From the cell containing the given text, extract its center point as [x, y] coordinate. 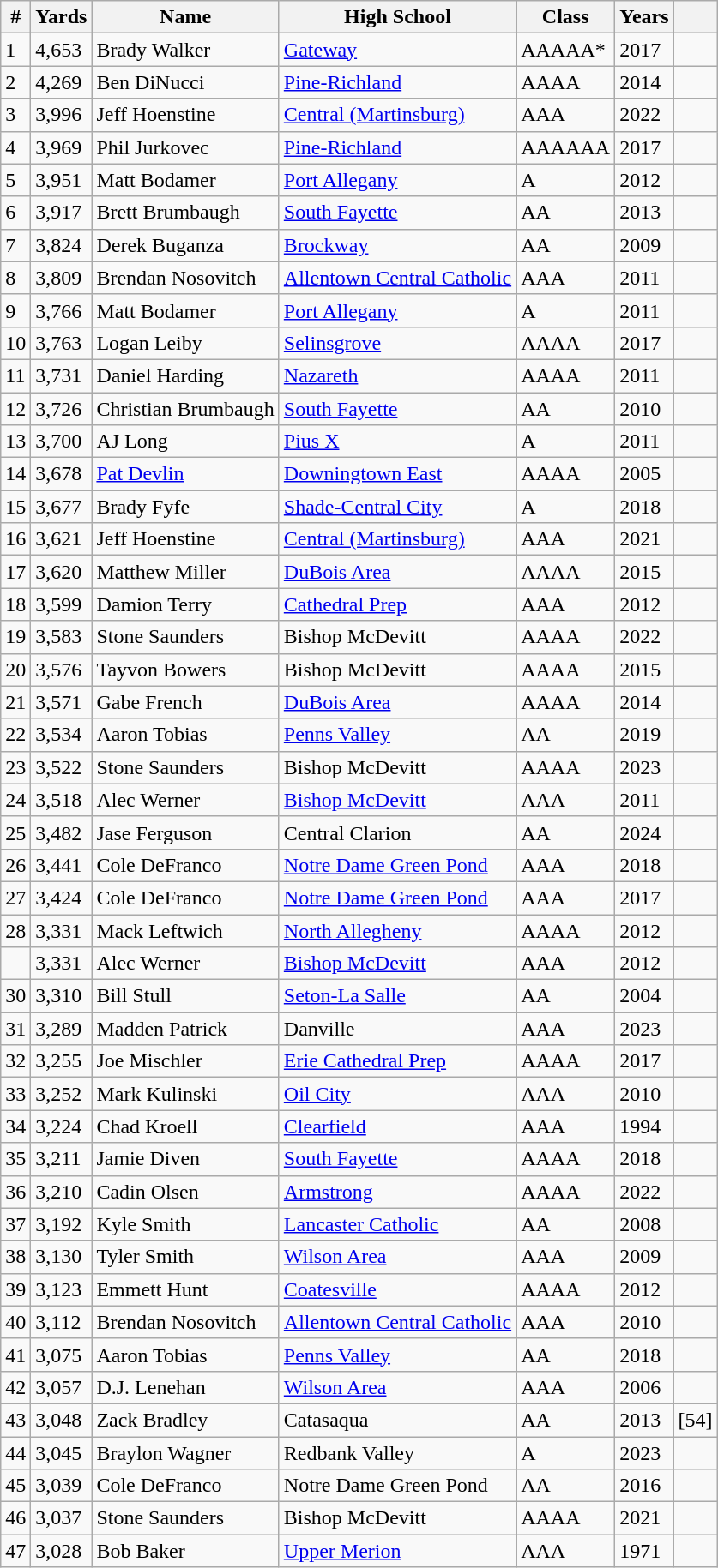
3,112 [62, 1322]
3,037 [62, 1518]
3,028 [62, 1551]
Jase Ferguson [185, 832]
3,289 [62, 1029]
Jamie Diven [185, 1159]
3,057 [62, 1387]
2008 [644, 1224]
2024 [644, 832]
2006 [644, 1387]
Brockway [397, 245]
Braylon Wagner [185, 1453]
3,310 [62, 996]
28 [15, 930]
3,441 [62, 865]
3,210 [62, 1192]
D.J. Lenehan [185, 1387]
1994 [644, 1126]
23 [15, 767]
22 [15, 735]
Chad Kroell [185, 1126]
13 [15, 442]
Matthew Miller [185, 572]
Phil Jurkovec [185, 147]
40 [15, 1322]
3,252 [62, 1094]
Tayvon Bowers [185, 670]
46 [15, 1518]
12 [15, 409]
Brady Fyfe [185, 507]
2 [15, 82]
3,996 [62, 115]
3,677 [62, 507]
Coatesville [397, 1289]
Years [644, 17]
10 [15, 343]
[54] [695, 1420]
Shade-Central City [397, 507]
14 [15, 474]
Armstrong [397, 1192]
7 [15, 245]
3,731 [62, 375]
Gateway [397, 50]
8 [15, 278]
3,621 [62, 539]
3,424 [62, 898]
15 [15, 507]
3,039 [62, 1486]
Derek Buganza [185, 245]
Cadin Olsen [185, 1192]
3,763 [62, 343]
3,224 [62, 1126]
3,123 [62, 1289]
Ben DiNucci [185, 82]
Emmett Hunt [185, 1289]
41 [15, 1355]
1971 [644, 1551]
3,700 [62, 442]
1 [15, 50]
34 [15, 1126]
Brett Brumbaugh [185, 213]
Selinsgrove [397, 343]
Oil City [397, 1094]
Gabe French [185, 702]
Zack Bradley [185, 1420]
3,048 [62, 1420]
30 [15, 996]
4,269 [62, 82]
Downingtown East [397, 474]
AAAAAA [566, 147]
Kyle Smith [185, 1224]
3,824 [62, 245]
2004 [644, 996]
32 [15, 1061]
North Allegheny [397, 930]
36 [15, 1192]
Clearfield [397, 1126]
39 [15, 1289]
Yards [62, 17]
3,969 [62, 147]
Joe Mischler [185, 1061]
38 [15, 1257]
3,576 [62, 670]
Upper Merion [397, 1551]
High School [397, 17]
5 [15, 180]
Mark Kulinski [185, 1094]
3,726 [62, 409]
2019 [644, 735]
2005 [644, 474]
Central Clarion [397, 832]
Erie Cathedral Prep [397, 1061]
Cathedral Prep [397, 604]
AAAAA* [566, 50]
3 [15, 115]
31 [15, 1029]
21 [15, 702]
19 [15, 637]
43 [15, 1420]
3,620 [62, 572]
18 [15, 604]
3,522 [62, 767]
37 [15, 1224]
Name [185, 17]
3,518 [62, 800]
AJ Long [185, 442]
Lancaster Catholic [397, 1224]
2016 [644, 1486]
Bob Baker [185, 1551]
Logan Leiby [185, 343]
4,653 [62, 50]
Seton-La Salle [397, 996]
3,130 [62, 1257]
25 [15, 832]
Nazareth [397, 375]
16 [15, 539]
3,075 [62, 1355]
3,255 [62, 1061]
Danville [397, 1029]
Daniel Harding [185, 375]
3,534 [62, 735]
3,809 [62, 278]
Madden Patrick [185, 1029]
24 [15, 800]
3,045 [62, 1453]
47 [15, 1551]
Pius X [397, 442]
26 [15, 865]
# [15, 17]
20 [15, 670]
3,482 [62, 832]
3,571 [62, 702]
Tyler Smith [185, 1257]
44 [15, 1453]
3,678 [62, 474]
4 [15, 147]
3,917 [62, 213]
Christian Brumbaugh [185, 409]
11 [15, 375]
33 [15, 1094]
Brady Walker [185, 50]
Pat Devlin [185, 474]
9 [15, 310]
6 [15, 213]
27 [15, 898]
Bill Stull [185, 996]
3,599 [62, 604]
Class [566, 17]
17 [15, 572]
Catasaqua [397, 1420]
35 [15, 1159]
3,211 [62, 1159]
Redbank Valley [397, 1453]
3,951 [62, 180]
3,583 [62, 637]
Damion Terry [185, 604]
3,192 [62, 1224]
3,766 [62, 310]
Mack Leftwich [185, 930]
42 [15, 1387]
45 [15, 1486]
